Extract the [x, y] coordinate from the center of the cell holding the provided text.  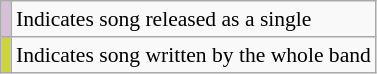
Indicates song written by the whole band [194, 55]
Indicates song released as a single [194, 19]
